Locate the cell with the specified text and output its (x, y) center coordinate. 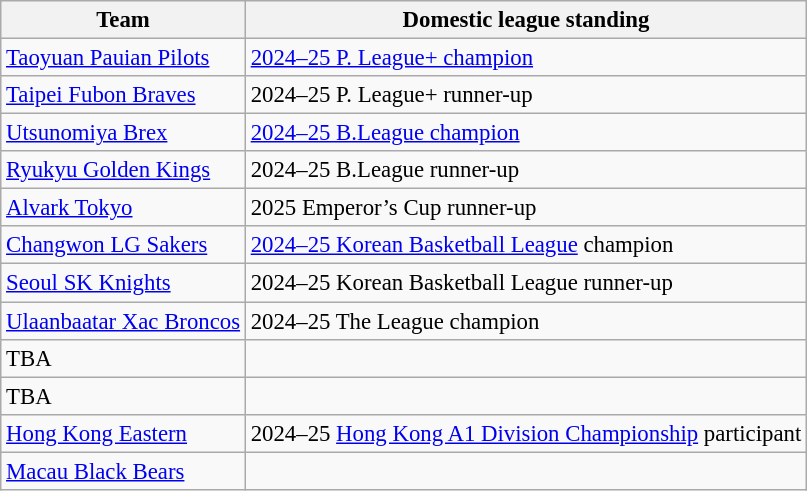
Domestic league standing (526, 20)
Changwon LG Sakers (124, 245)
Team (124, 20)
2024–25 B.League champion (526, 133)
Macau Black Bears (124, 471)
2025 Emperor’s Cup runner-up (526, 208)
Ulaanbaatar Xac Broncos (124, 321)
2024–25 Korean Basketball League champion (526, 245)
2024–25 The League champion (526, 321)
Seoul SK Knights (124, 283)
2024–25 P. League+ runner-up (526, 95)
2024–25 B.League runner-up (526, 170)
Utsunomiya Brex (124, 133)
Taipei Fubon Braves (124, 95)
2024–25 Hong Kong A1 Division Championship participant (526, 433)
2024–25 P. League+ champion (526, 58)
Hong Kong Eastern (124, 433)
Taoyuan Pauian Pilots (124, 58)
Ryukyu Golden Kings (124, 170)
Alvark Tokyo (124, 208)
2024–25 Korean Basketball League runner-up (526, 283)
